Find where the given text appears and provide that cell's center as [X, Y] coordinate. 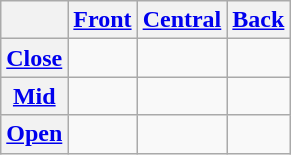
Mid [34, 96]
Back [258, 20]
Open [34, 134]
Central [182, 20]
Close [34, 58]
Front [102, 20]
